Extract the [x, y] coordinate from the center of the cell holding the provided text.  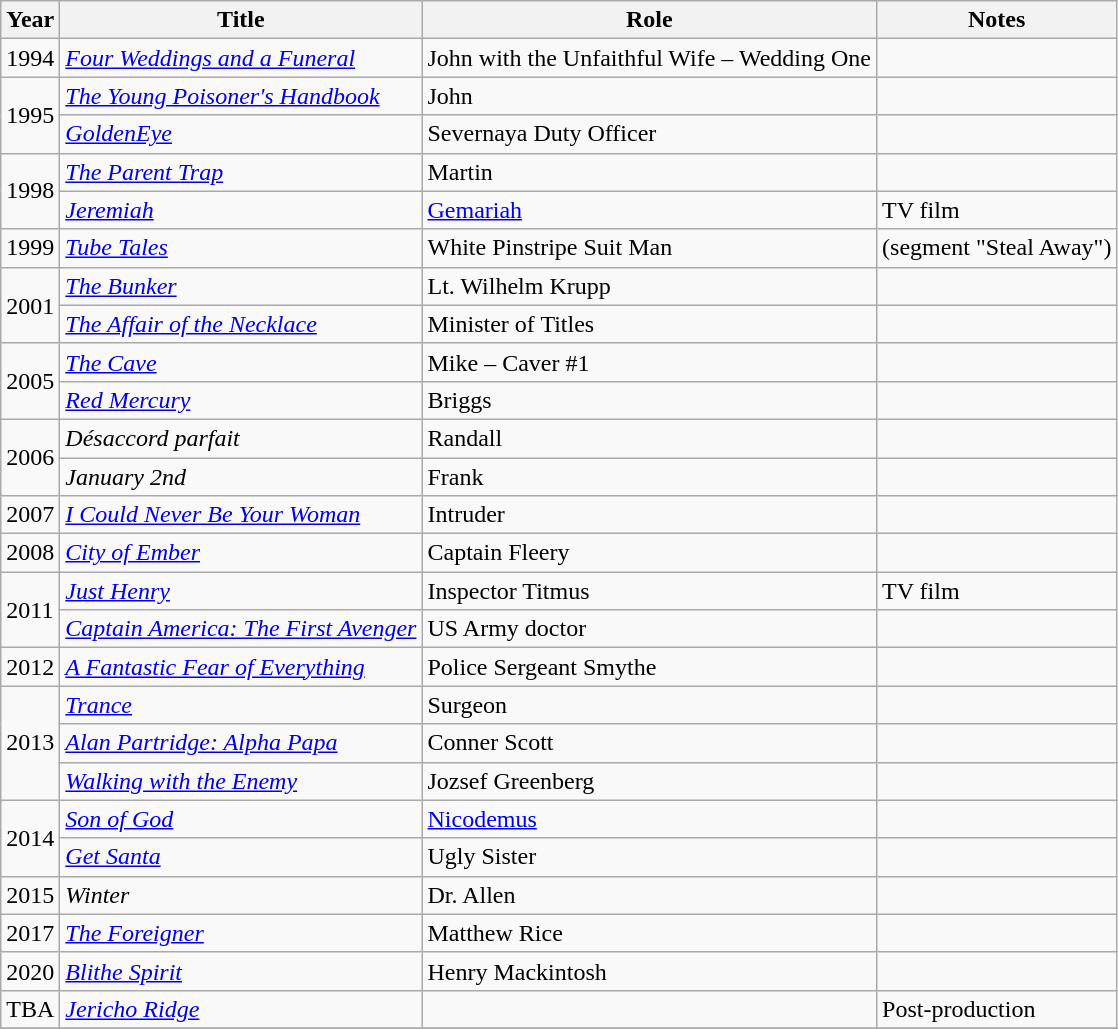
John with the Unfaithful Wife – Wedding One [650, 58]
Title [241, 20]
The Parent Trap [241, 172]
Jericho Ridge [241, 1009]
Police Sergeant Smythe [650, 667]
Just Henry [241, 591]
A Fantastic Fear of Everything [241, 667]
Son of God [241, 819]
2012 [30, 667]
Post-production [997, 1009]
2015 [30, 895]
Ugly Sister [650, 857]
Briggs [650, 400]
US Army doctor [650, 629]
The Bunker [241, 286]
The Foreigner [241, 933]
Tube Tales [241, 248]
TBA [30, 1009]
Four Weddings and a Funeral [241, 58]
Blithe Spirit [241, 971]
The Affair of the Necklace [241, 324]
The Cave [241, 362]
Nicodemus [650, 819]
1994 [30, 58]
Trance [241, 705]
Jeremiah [241, 210]
2001 [30, 305]
Captain Fleery [650, 553]
Notes [997, 20]
Alan Partridge: Alpha Papa [241, 743]
Walking with the Enemy [241, 781]
GoldenEye [241, 134]
Mike – Caver #1 [650, 362]
1995 [30, 115]
Martin [650, 172]
2017 [30, 933]
Frank [650, 477]
Red Mercury [241, 400]
2014 [30, 838]
Jozsef Greenberg [650, 781]
2013 [30, 743]
Matthew Rice [650, 933]
Surgeon [650, 705]
Severnaya Duty Officer [650, 134]
Désaccord parfait [241, 438]
2008 [30, 553]
Winter [241, 895]
Gemariah [650, 210]
2007 [30, 515]
Dr. Allen [650, 895]
(segment "Steal Away") [997, 248]
2005 [30, 381]
Inspector Titmus [650, 591]
2006 [30, 457]
City of Ember [241, 553]
Lt. Wilhelm Krupp [650, 286]
The Young Poisoner's Handbook [241, 96]
Henry Mackintosh [650, 971]
1998 [30, 191]
Randall [650, 438]
1999 [30, 248]
Role [650, 20]
Intruder [650, 515]
2011 [30, 610]
Get Santa [241, 857]
I Could Never Be Your Woman [241, 515]
White Pinstripe Suit Man [650, 248]
Minister of Titles [650, 324]
John [650, 96]
Captain America: The First Avenger [241, 629]
January 2nd [241, 477]
Conner Scott [650, 743]
Year [30, 20]
2020 [30, 971]
